Find where the given text appears and provide that cell's center as [x, y] coordinate. 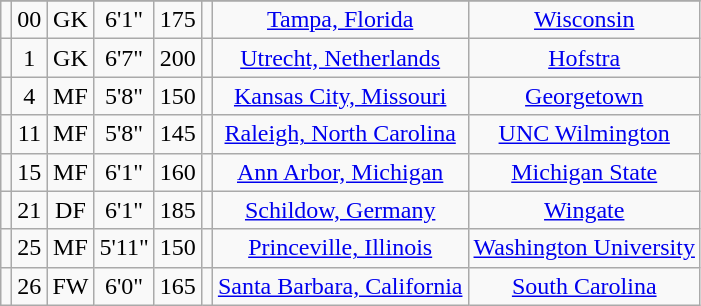
Kansas City, Missouri [340, 96]
6'7" [124, 58]
165 [178, 286]
Wisconsin [584, 20]
Santa Barbara, California [340, 286]
25 [30, 248]
4 [30, 96]
Wingate [584, 210]
Tampa, Florida [340, 20]
DF [70, 210]
00 [30, 20]
175 [178, 20]
Ann Arbor, Michigan [340, 172]
185 [178, 210]
145 [178, 134]
160 [178, 172]
UNC Wilmington [584, 134]
Utrecht, Netherlands [340, 58]
26 [30, 286]
Georgetown [584, 96]
South Carolina [584, 286]
21 [30, 210]
15 [30, 172]
200 [178, 58]
Michigan State [584, 172]
Schildow, Germany [340, 210]
6'0" [124, 286]
Hofstra [584, 58]
Raleigh, North Carolina [340, 134]
1 [30, 58]
5'11" [124, 248]
Washington University [584, 248]
11 [30, 134]
Princeville, Illinois [340, 248]
FW [70, 286]
